Detect which cell encompasses the target text, then output its [x, y] center coordinate. 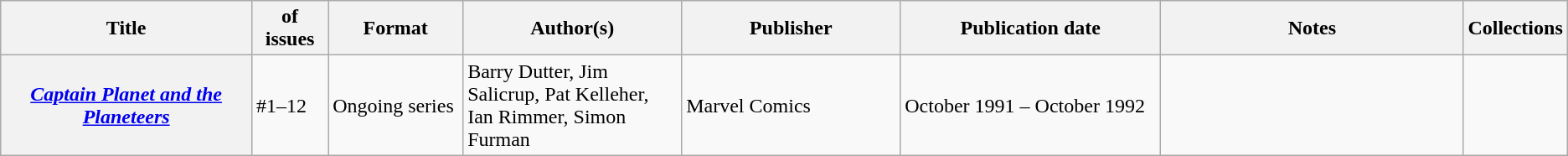
Publisher [791, 29]
Ongoing series [395, 106]
October 1991 – October 1992 [1030, 106]
#1–12 [290, 106]
Notes [1312, 29]
of issues [290, 29]
Barry Dutter, Jim Salicrup, Pat Kelleher, Ian Rimmer, Simon Furman [573, 106]
Publication date [1030, 29]
Captain Planet and the Planeteers [126, 106]
Collections [1515, 29]
Author(s) [573, 29]
Title [126, 29]
Marvel Comics [791, 106]
Format [395, 29]
